Determine the [X, Y] coordinate at the center of the cell enclosing the given text.  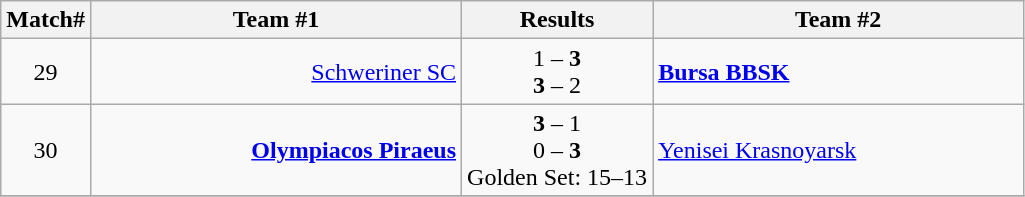
1 – 3 3 – 2 [558, 72]
3 – 1 0 – 3 Golden Set: 15–13 [558, 150]
Schweriner SC [276, 72]
Bursa BBSK [838, 72]
Match# [46, 20]
Team #1 [276, 20]
Olympiacos Piraeus [276, 150]
Results [558, 20]
Yenisei Krasnoyarsk [838, 150]
Team #2 [838, 20]
29 [46, 72]
30 [46, 150]
